Return [X, Y] of the center of cell containing provided text 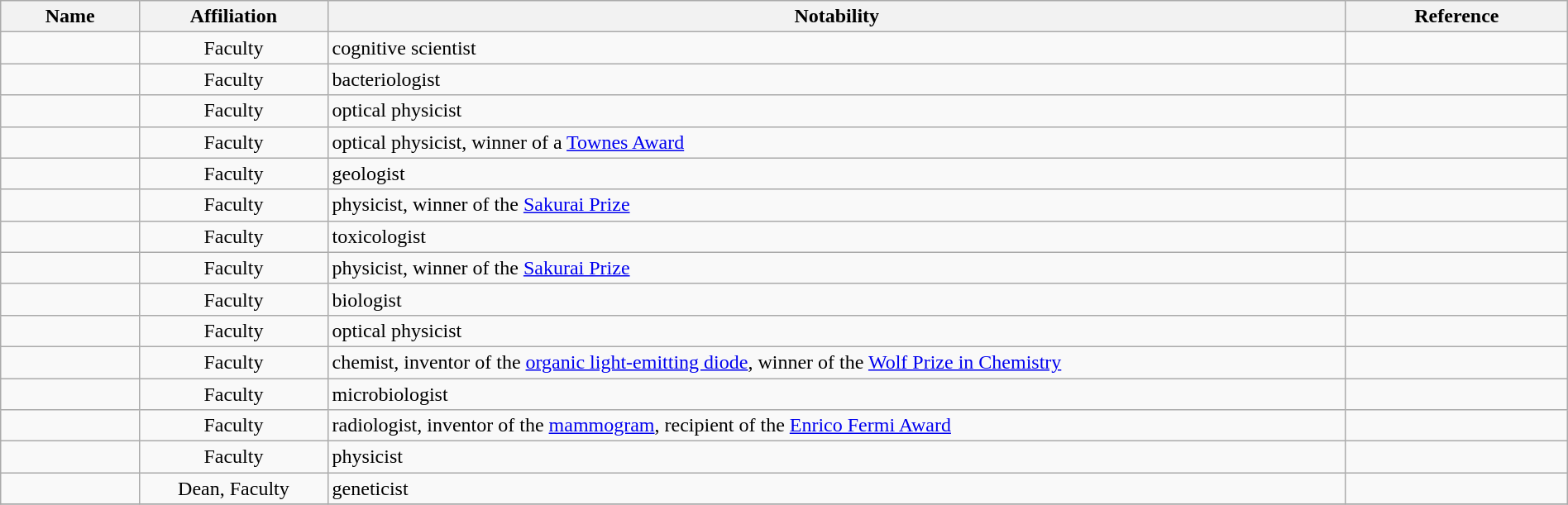
Affiliation [233, 17]
geologist [837, 174]
cognitive scientist [837, 48]
biologist [837, 299]
optical physicist, winner of a Townes Award [837, 142]
geneticist [837, 488]
chemist, inventor of the organic light-emitting diode, winner of the Wolf Prize in Chemistry [837, 362]
physicist [837, 457]
microbiologist [837, 394]
Name [70, 17]
Reference [1456, 17]
toxicologist [837, 236]
bacteriologist [837, 79]
Notability [837, 17]
radiologist, inventor of the mammogram, recipient of the Enrico Fermi Award [837, 426]
Dean, Faculty [233, 488]
